Pinpoint the cell where the given text exists, returning its [x, y] midpoint coordinate. 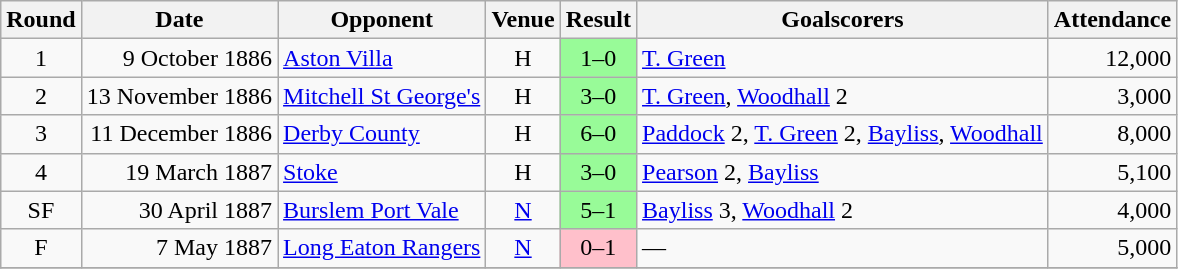
5,000 [1112, 248]
4,000 [1112, 210]
Bayliss 3, Woodhall 2 [843, 210]
4 [41, 172]
5,100 [1112, 172]
19 March 1887 [179, 172]
1 [41, 58]
Long Eaton Rangers [382, 248]
Goalscorers [843, 20]
3,000 [1112, 96]
9 October 1886 [179, 58]
Attendance [1112, 20]
Result [598, 20]
30 April 1887 [179, 210]
Pearson 2, Bayliss [843, 172]
7 May 1887 [179, 248]
T. Green, Woodhall 2 [843, 96]
13 November 1886 [179, 96]
Aston Villa [382, 58]
Round [41, 20]
— [843, 248]
6–0 [598, 134]
3 [41, 134]
11 December 1886 [179, 134]
Burslem Port Vale [382, 210]
Derby County [382, 134]
SF [41, 210]
T. Green [843, 58]
F [41, 248]
Venue [523, 20]
0–1 [598, 248]
12,000 [1112, 58]
Mitchell St George's [382, 96]
1–0 [598, 58]
2 [41, 96]
Stoke [382, 172]
Opponent [382, 20]
Date [179, 20]
8,000 [1112, 134]
Paddock 2, T. Green 2, Bayliss, Woodhall [843, 134]
5–1 [598, 210]
